For the text-containing cell, return its midpoint in (X, Y) coordinate format. 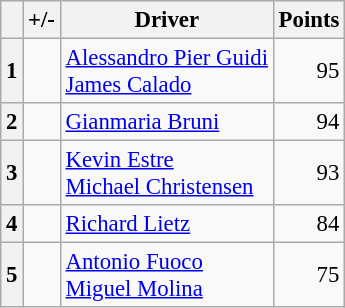
+/- (42, 20)
Richard Lietz (166, 224)
Kevin Estre Michael Christensen (166, 174)
1 (12, 72)
95 (308, 72)
2 (12, 122)
94 (308, 122)
Antonio Fuoco Miguel Molina (166, 276)
Gianmaria Bruni (166, 122)
84 (308, 224)
Points (308, 20)
93 (308, 174)
4 (12, 224)
3 (12, 174)
Alessandro Pier Guidi James Calado (166, 72)
Driver (166, 20)
75 (308, 276)
5 (12, 276)
